Output the (X, Y) coordinate of the center of the cell containing the given text.  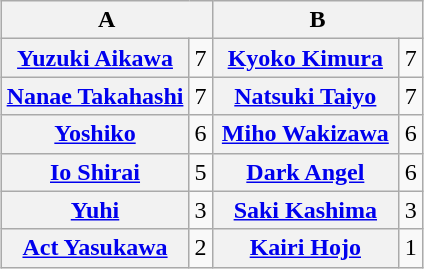
Natsuki Taiyo (306, 96)
5 (200, 172)
Act Yasukawa (95, 248)
Nanae Takahashi (95, 96)
Kyoko Kimura (306, 58)
Yuzuki Aikawa (95, 58)
Io Shirai (95, 172)
2 (200, 248)
1 (411, 248)
Dark Angel (306, 172)
Saki Kashima (306, 210)
Miho Wakizawa (306, 134)
Yoshiko (95, 134)
Kairi Hojo (306, 248)
A (106, 20)
B (318, 20)
Yuhi (95, 210)
